Return [X, Y] of the center of cell containing provided text 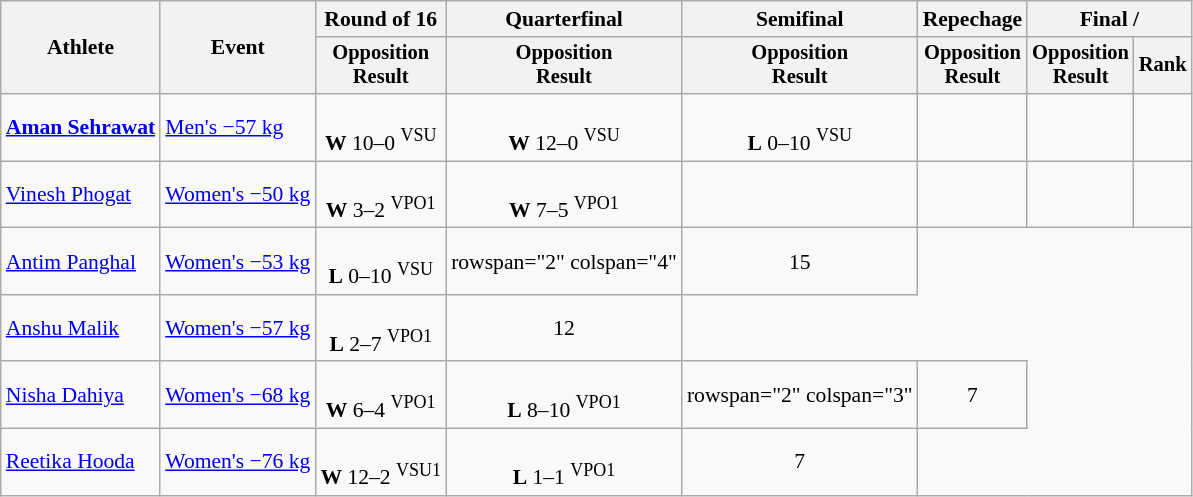
L 8–10 VPO1 [564, 396]
Final / [1109, 19]
Vinesh Phogat [80, 194]
Women's −50 kg [238, 194]
Repechage [973, 19]
W 12–2 VSU1 [380, 462]
12 [564, 328]
Quarterfinal [564, 19]
Women's −57 kg [238, 328]
Rank [1163, 66]
Women's −53 kg [238, 262]
W 10–0 VSU [380, 128]
L 1–1 VPO1 [564, 462]
rowspan="2" colspan="3" [800, 396]
Aman Sehrawat [80, 128]
Round of 16 [380, 19]
Women's −76 kg [238, 462]
Women's −68 kg [238, 396]
W 12–0 VSU [564, 128]
rowspan="2" colspan="4" [564, 262]
Reetika Hooda [80, 462]
W 7–5 VPO1 [564, 194]
Athlete [80, 48]
W 3–2 VPO1 [380, 194]
15 [800, 262]
Men's −57 kg [238, 128]
Antim Panghal [80, 262]
Semifinal [800, 19]
W 6–4 VPO1 [380, 396]
Nisha Dahiya [80, 396]
Event [238, 48]
L 2–7 VPO1 [380, 328]
Anshu Malik [80, 328]
